For the text-containing cell, return its midpoint in (X, Y) coordinate format. 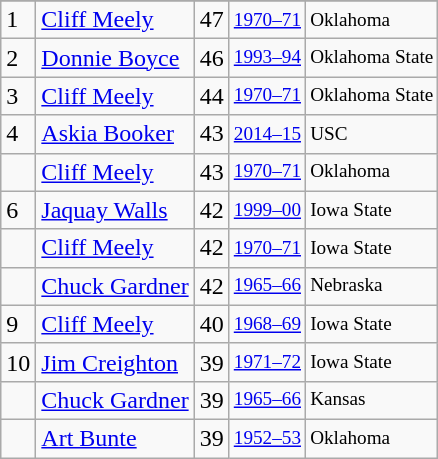
1968–69 (267, 324)
Jim Creighton (115, 362)
9 (18, 324)
47 (212, 20)
4 (18, 134)
Donnie Boyce (115, 58)
1 (18, 20)
Art Bunte (115, 438)
1952–53 (267, 438)
2 (18, 58)
40 (212, 324)
1971–72 (267, 362)
Askia Booker (115, 134)
2014–15 (267, 134)
USC (372, 134)
Nebraska (372, 286)
44 (212, 96)
1993–94 (267, 58)
10 (18, 362)
Jaquay Walls (115, 210)
1999–00 (267, 210)
46 (212, 58)
3 (18, 96)
6 (18, 210)
Kansas (372, 400)
